Identify which cell holds the provided text, then report its (x, y) central coordinate. 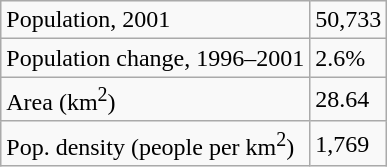
Pop. density (people per km2) (156, 144)
Area (km2) (156, 100)
1,769 (348, 144)
Population change, 1996–2001 (156, 58)
2.6% (348, 58)
50,733 (348, 20)
Population, 2001 (156, 20)
28.64 (348, 100)
